Capture the cell that displays the provided text and extract its [x, y] central coordinate. 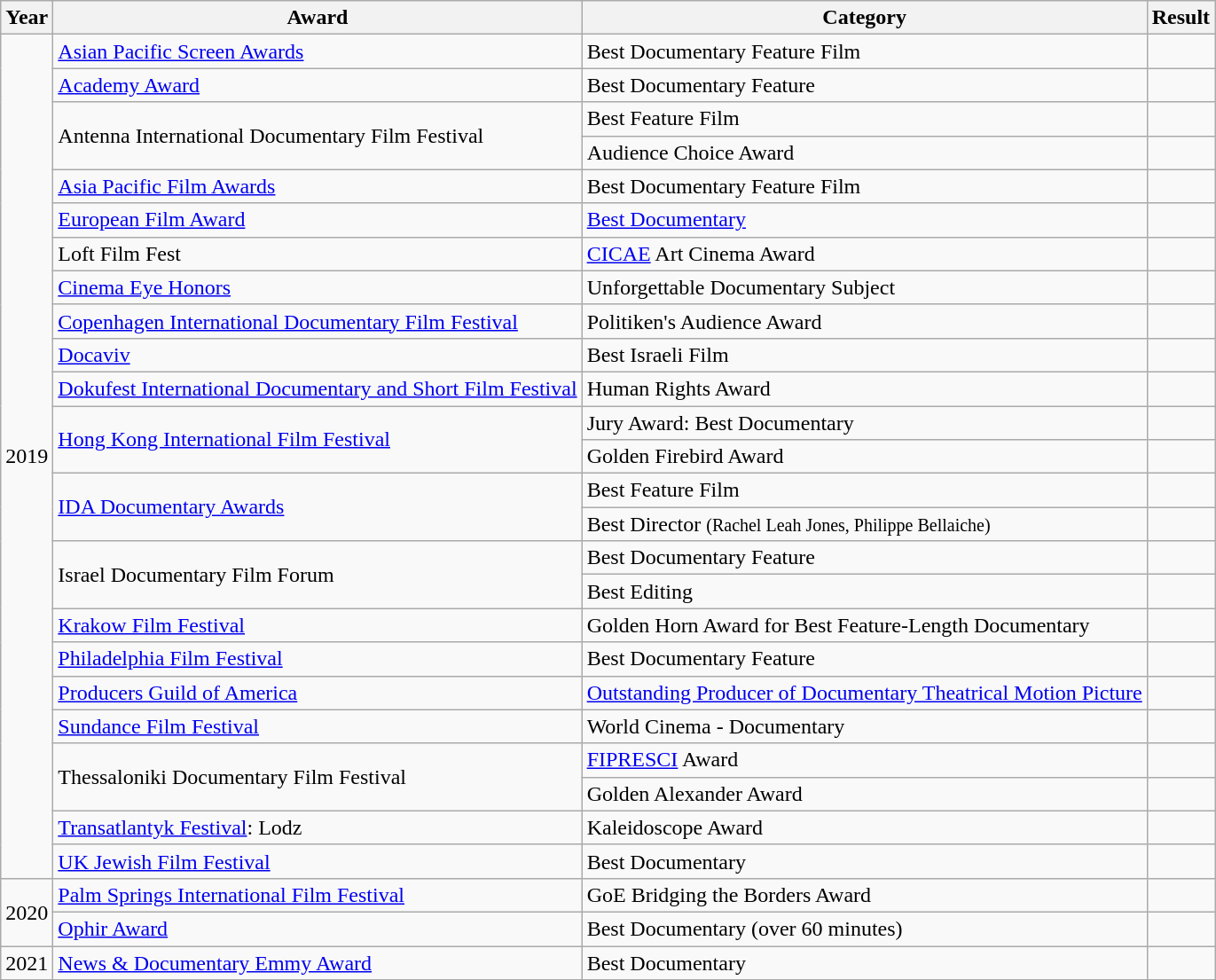
Audience Choice Award [864, 153]
Producers Guild of America [318, 693]
Asian Pacific Screen Awards [318, 51]
Golden Horn Award for Best Feature-Length Documentary [864, 625]
Krakow Film Festival [318, 625]
Hong Kong International Film Festival [318, 440]
2020 [27, 912]
CICAE Art Cinema Award [864, 254]
Philadelphia Film Festival [318, 659]
Golden Alexander Award [864, 794]
Dokufest International Documentary and Short Film Festival [318, 388]
Palm Springs International Film Festival [318, 895]
Copenhagen International Documentary Film Festival [318, 321]
2021 [27, 962]
Sundance Film Festival [318, 726]
Best Israeli Film [864, 355]
Israel Documentary Film Forum [318, 575]
Academy Award [318, 85]
Best Documentary (over 60 minutes) [864, 929]
European Film Award [318, 220]
Antenna International Documentary Film Festival [318, 136]
Ophir Award [318, 929]
Loft Film Fest [318, 254]
Year [27, 18]
Politiken's Audience Award [864, 321]
Human Rights Award [864, 388]
FIPRESCI Award [864, 760]
Best Editing [864, 592]
Award [318, 18]
2019 [27, 457]
Jury Award: Best Documentary [864, 423]
News & Documentary Emmy Award [318, 962]
Result [1181, 18]
Golden Firebird Award [864, 457]
Kaleidoscope Award [864, 827]
Category [864, 18]
World Cinema - Documentary [864, 726]
IDA Documentary Awards [318, 507]
Docaviv [318, 355]
Thessaloniki Documentary Film Festival [318, 777]
Outstanding Producer of Documentary Theatrical Motion Picture [864, 693]
Cinema Eye Honors [318, 287]
Transatlantyk Festival: Lodz [318, 827]
Asia Pacific Film Awards [318, 186]
UK Jewish Film Festival [318, 861]
GoE Bridging the Borders Award [864, 895]
Unforgettable Documentary Subject [864, 287]
Best Director (Rachel Leah Jones, Philippe Bellaiche) [864, 524]
